Capture the cell that displays the provided text and extract its [X, Y] central coordinate. 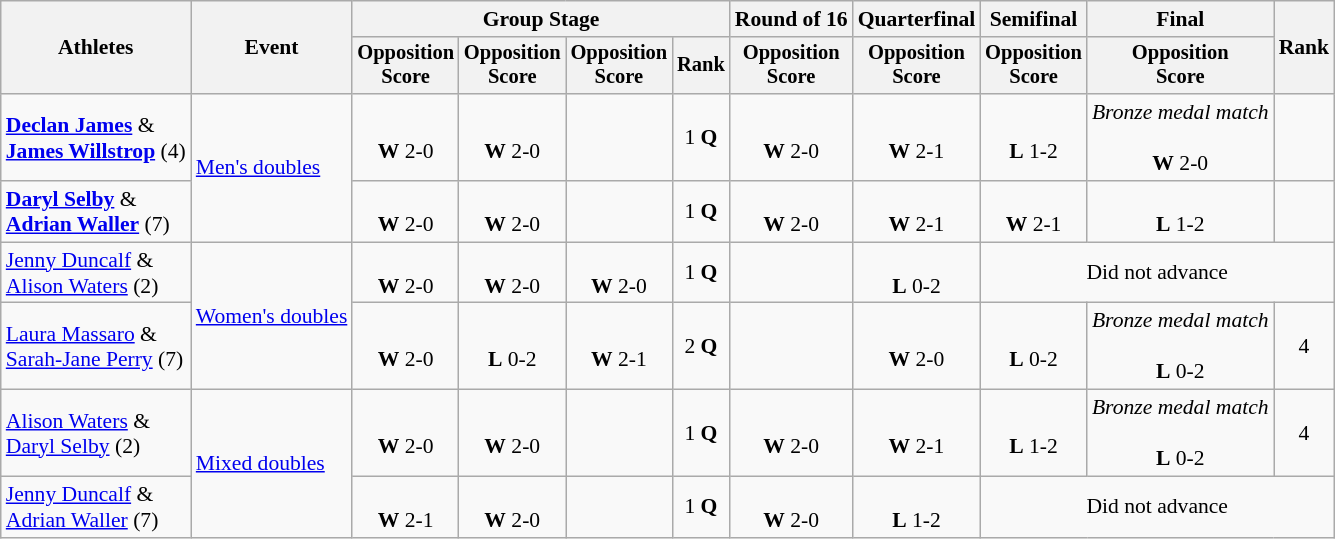
Round of 16 [792, 19]
Jenny Duncalf &Adrian Waller (7) [96, 508]
Laura Massaro &Sarah-Jane Perry (7) [96, 346]
Group Stage [540, 19]
2 Q [701, 346]
Quarterfinal [917, 19]
Event [272, 48]
Mixed doubles [272, 464]
Semifinal [1034, 19]
Women's doubles [272, 316]
Final [1180, 19]
Daryl Selby &Adrian Waller (7) [96, 212]
Bronze medal matchW 2-0 [1180, 138]
Athletes [96, 48]
Men's doubles [272, 168]
Jenny Duncalf &Alison Waters (2) [96, 272]
Alison Waters &Daryl Selby (2) [96, 434]
Declan James &James Willstrop (4) [96, 138]
